Identify which cell holds the provided text, then report its (x, y) central coordinate. 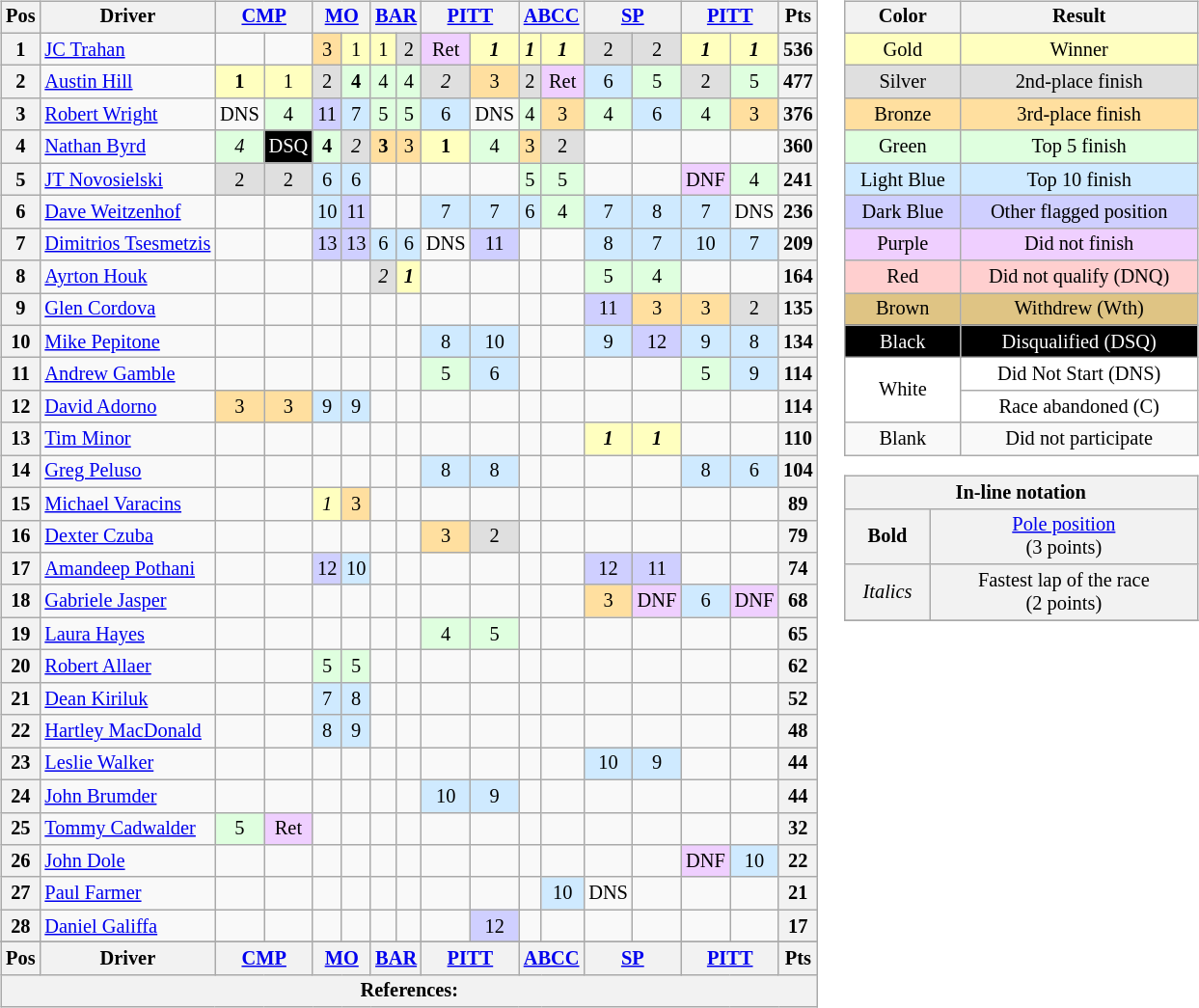
89 (798, 504)
25 (20, 829)
27 (20, 893)
20 (20, 667)
Black (903, 341)
Daniel Galiffa (127, 926)
Dimitrios Tsesmetzis (127, 244)
236 (798, 212)
John Brumder (127, 796)
Blank (903, 439)
110 (798, 439)
Purple (903, 244)
3rd-place finish (1078, 115)
Bronze (903, 115)
Fastest lap of the race(2 points) (1064, 592)
Red (903, 277)
Color (903, 17)
References: (409, 991)
Bold (887, 536)
Paul Farmer (127, 893)
Mike Pepitone (127, 341)
104 (798, 472)
18 (20, 601)
164 (798, 277)
Tommy Cadwalder (127, 829)
Gabriele Jasper (127, 601)
Ayrton Houk (127, 277)
360 (798, 147)
Laura Hayes (127, 634)
Nathan Byrd (127, 147)
135 (798, 310)
536 (798, 49)
Did not qualify (DNQ) (1078, 277)
Top 10 finish (1078, 179)
Dean Kiriluk (127, 698)
48 (798, 731)
Other flagged position (1078, 212)
John Dole (127, 861)
477 (798, 82)
26 (20, 861)
JC Trahan (127, 49)
Leslie Walker (127, 764)
Andrew Gamble (127, 374)
Did not finish (1078, 244)
376 (798, 115)
Pole position(3 points) (1064, 536)
JT Novosielski (127, 179)
68 (798, 601)
Austin Hill (127, 82)
Winner (1078, 49)
Green (903, 147)
Dark Blue (903, 212)
65 (798, 634)
Race abandoned (C) (1078, 407)
White (903, 390)
DSQ (288, 147)
Amandeep Pothani (127, 569)
28 (20, 926)
Robert Allaer (127, 667)
241 (798, 179)
2nd-place finish (1078, 82)
24 (20, 796)
Hartley MacDonald (127, 731)
79 (798, 536)
Robert Wright (127, 115)
16 (20, 536)
Glen Cordova (127, 310)
14 (20, 472)
19 (20, 634)
Tim Minor (127, 439)
David Adorno (127, 407)
Gold (903, 49)
52 (798, 698)
Result (1078, 17)
Dave Weitzenhof (127, 212)
209 (798, 244)
74 (798, 569)
15 (20, 504)
Michael Varacins (127, 504)
32 (798, 829)
23 (20, 764)
Dexter Czuba (127, 536)
Withdrew (Wth) (1078, 310)
Did not participate (1078, 439)
Disqualified (DSQ) (1078, 341)
Light Blue (903, 179)
Silver (903, 82)
Italics (887, 592)
134 (798, 341)
Brown (903, 310)
In-line notation (1021, 493)
62 (798, 667)
Greg Peluso (127, 472)
Did Not Start (DNS) (1078, 374)
Top 5 finish (1078, 147)
